Scan for the cell matching the given text and deliver its [x, y] coordinate at center. 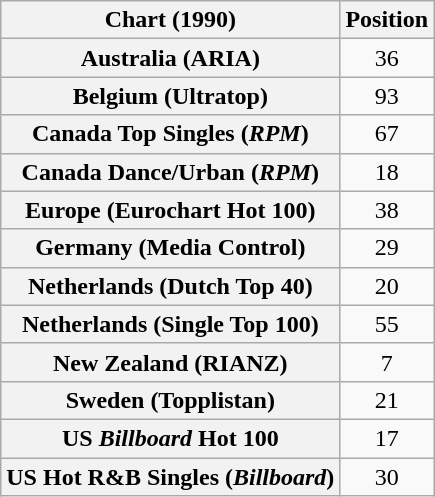
67 [387, 134]
Sweden (Topplistan) [170, 400]
US Hot R&B Singles (Billboard) [170, 477]
36 [387, 58]
Belgium (Ultratop) [170, 96]
Canada Dance/Urban (RPM) [170, 172]
Germany (Media Control) [170, 248]
Netherlands (Dutch Top 40) [170, 286]
Europe (Eurochart Hot 100) [170, 210]
US Billboard Hot 100 [170, 438]
17 [387, 438]
7 [387, 362]
30 [387, 477]
New Zealand (RIANZ) [170, 362]
Position [387, 20]
21 [387, 400]
29 [387, 248]
18 [387, 172]
Canada Top Singles (RPM) [170, 134]
93 [387, 96]
Netherlands (Single Top 100) [170, 324]
38 [387, 210]
Australia (ARIA) [170, 58]
20 [387, 286]
55 [387, 324]
Chart (1990) [170, 20]
